Locate the cell with the specified text and output its (X, Y) center coordinate. 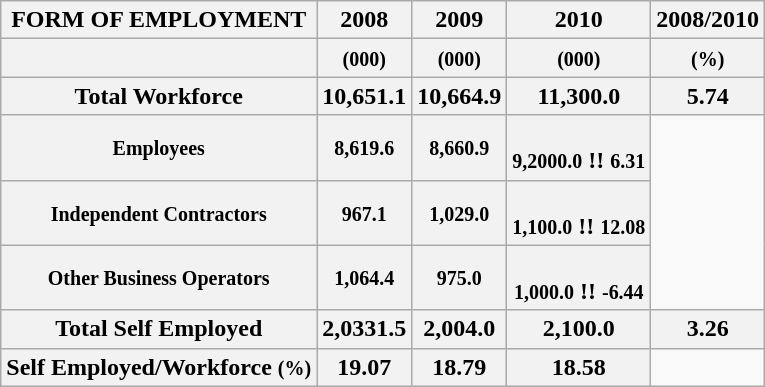
2008 (364, 20)
10,651.1 (364, 96)
1,064.4 (364, 278)
1,000.0 !! -6.44 (579, 278)
(%) (708, 58)
18.58 (579, 367)
Total Self Employed (159, 329)
975.0 (460, 278)
Other Business Operators (159, 278)
2010 (579, 20)
Independent Contractors (159, 212)
8,619.6 (364, 148)
2,100.0 (579, 329)
1,029.0 (460, 212)
2008/2010 (708, 20)
10,664.9 (460, 96)
19.07 (364, 367)
Employees (159, 148)
5.74 (708, 96)
3.26 (708, 329)
11,300.0 (579, 96)
8,660.9 (460, 148)
2,0331.5 (364, 329)
Self Employed/Workforce (%) (159, 367)
1,100.0 !! 12.08 (579, 212)
2,004.0 (460, 329)
18.79 (460, 367)
9,2000.0 !! 6.31 (579, 148)
Total Workforce (159, 96)
FORM OF EMPLOYMENT (159, 20)
2009 (460, 20)
967.1 (364, 212)
